Locate the cell with the specified text and output its (X, Y) center coordinate. 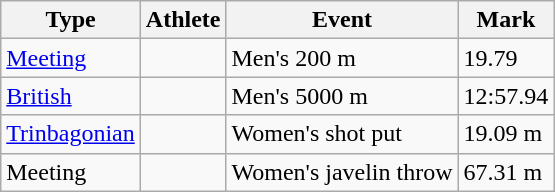
Women's shot put (342, 134)
Men's 200 m (342, 58)
19.09 m (506, 134)
67.31 m (506, 172)
Women's javelin throw (342, 172)
Trinbagonian (71, 134)
Men's 5000 m (342, 96)
12:57.94 (506, 96)
British (71, 96)
Athlete (183, 20)
Mark (506, 20)
19.79 (506, 58)
Event (342, 20)
Type (71, 20)
